Output the (X, Y) coordinate of the center of the cell containing the given text.  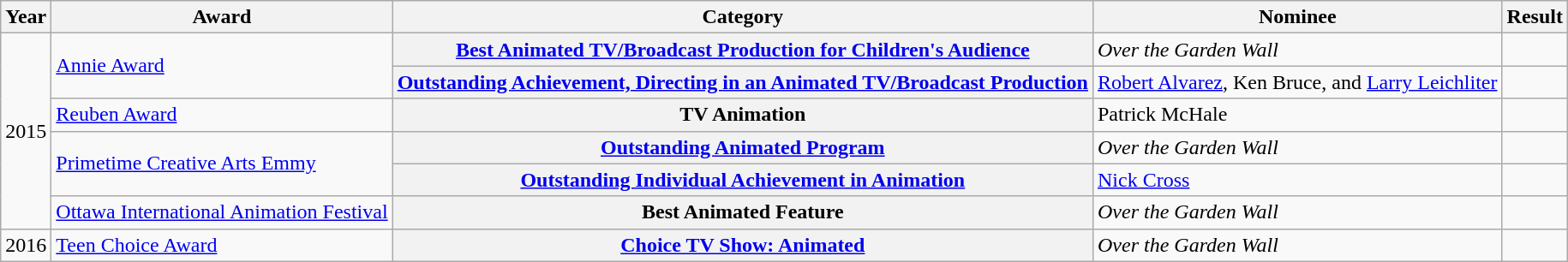
Category (742, 17)
Robert Alvarez, Ken Bruce, and Larry Leichliter (1297, 82)
Award (222, 17)
Ottawa International Animation Festival (222, 212)
Year (26, 17)
TV Animation (742, 115)
Result (1535, 17)
2015 (26, 131)
Patrick McHale (1297, 115)
Nominee (1297, 17)
Nick Cross (1297, 180)
Reuben Award (222, 115)
Annie Award (222, 66)
Outstanding Animated Program (742, 147)
Outstanding Individual Achievement in Animation (742, 180)
Choice TV Show: Animated (742, 245)
Best Animated TV/Broadcast Production for Children's Audience (742, 50)
Primetime Creative Arts Emmy (222, 164)
Best Animated Feature (742, 212)
Teen Choice Award (222, 245)
2016 (26, 245)
Outstanding Achievement, Directing in an Animated TV/Broadcast Production (742, 82)
